Determine the (X, Y) coordinate at the center of the cell enclosing the given text.  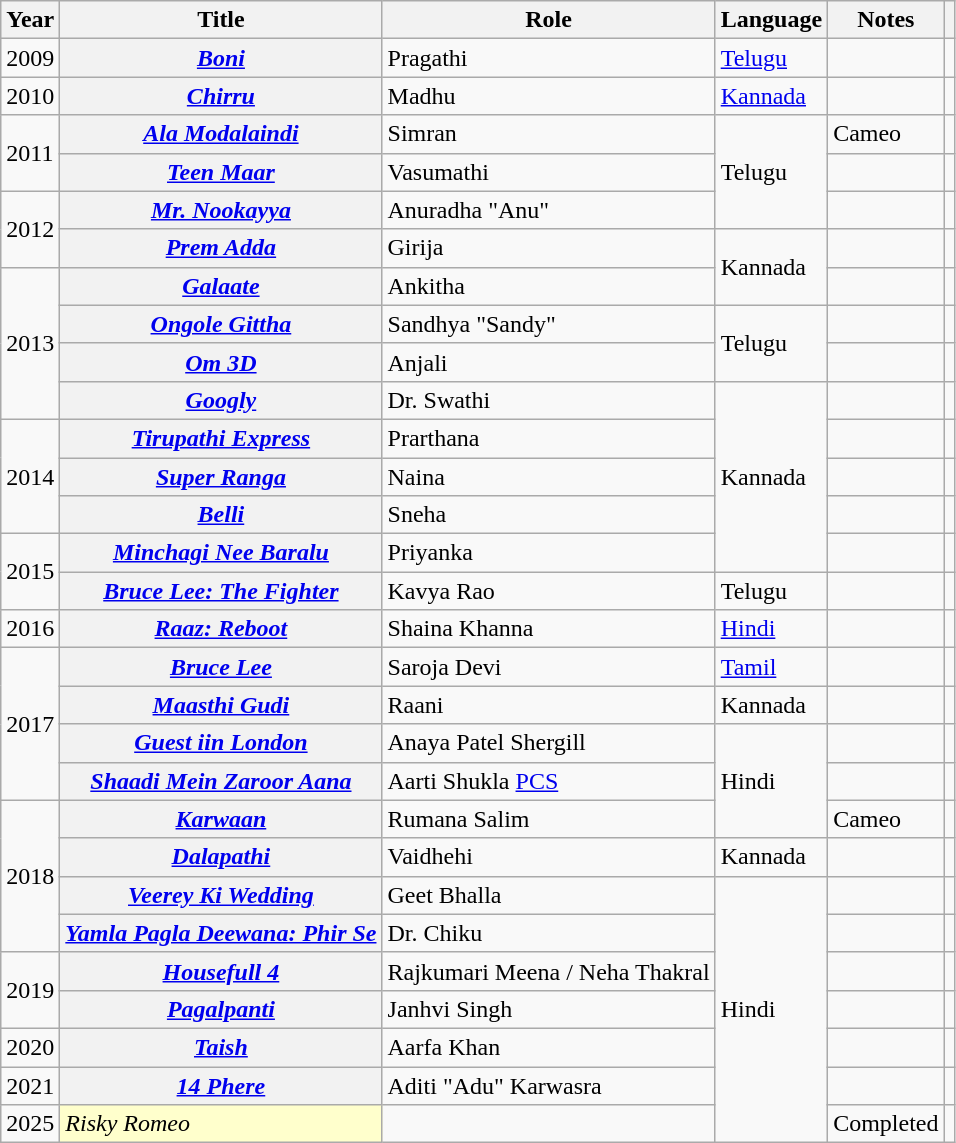
Mr. Nookayya (221, 210)
2011 (30, 153)
2015 (30, 572)
2009 (30, 58)
Kavya Rao (548, 591)
2017 (30, 724)
Language (771, 20)
Anaya Patel Shergill (548, 743)
2025 (30, 1124)
Risky Romeo (221, 1124)
Googly (221, 400)
Prarthana (548, 438)
Shaadi Mein Zaroor Aana (221, 781)
Vaidhehi (548, 857)
Boni (221, 58)
Karwaan (221, 819)
Yamla Pagla Deewana: Phir Se (221, 933)
Role (548, 20)
Naina (548, 477)
2018 (30, 876)
Guest iin London (221, 743)
Sandhya "Sandy" (548, 324)
Aarfa Khan (548, 1047)
Dalapathi (221, 857)
Dr. Swathi (548, 400)
Notes (886, 20)
Super Ranga (221, 477)
Om 3D (221, 362)
Ongole Gittha (221, 324)
Teen Maar (221, 172)
Simran (548, 134)
Year (30, 20)
Vasumathi (548, 172)
Ankitha (548, 286)
2019 (30, 990)
2010 (30, 96)
Anjali (548, 362)
2012 (30, 229)
Rajkumari Meena / Neha Thakral (548, 971)
Belli (221, 515)
Madhu (548, 96)
Tamil (771, 667)
Janhvi Singh (548, 1009)
Raani (548, 705)
Maasthi Gudi (221, 705)
Bruce Lee: The Fighter (221, 591)
Chirru (221, 96)
Housefull 4 (221, 971)
2016 (30, 629)
Girija (548, 248)
Priyanka (548, 553)
Shaina Khanna (548, 629)
Rumana Salim (548, 819)
Pragathi (548, 58)
Aditi "Adu" Karwasra (548, 1085)
Raaz: Reboot (221, 629)
Sneha (548, 515)
Ala Modalaindi (221, 134)
Bruce Lee (221, 667)
Tirupathi Express (221, 438)
Veerey Ki Wedding (221, 895)
14 Phere (221, 1085)
2020 (30, 1047)
Minchagi Nee Baralu (221, 553)
Saroja Devi (548, 667)
2021 (30, 1085)
Dr. Chiku (548, 933)
Pagalpanti (221, 1009)
Galaate (221, 286)
Prem Adda (221, 248)
Taish (221, 1047)
Anuradha "Anu" (548, 210)
2014 (30, 476)
Geet Bhalla (548, 895)
Completed (886, 1124)
Aarti Shukla PCS (548, 781)
2013 (30, 343)
Title (221, 20)
